Scan for the cell matching the given text and deliver its (X, Y) coordinate at center. 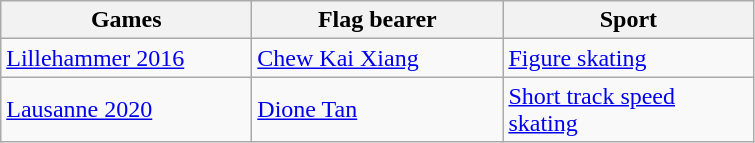
Chew Kai Xiang (378, 58)
Lillehammer 2016 (126, 58)
Dione Tan (378, 110)
Sport (628, 20)
Flag bearer (378, 20)
Figure skating (628, 58)
Games (126, 20)
Lausanne 2020 (126, 110)
Short track speed skating (628, 110)
